Determine the (X, Y) coordinate at the center of the cell enclosing the given text.  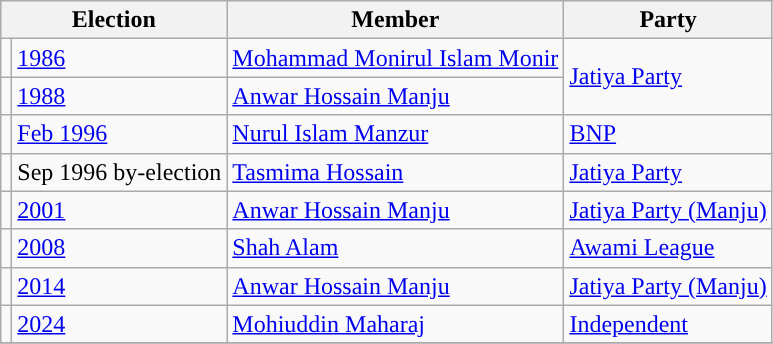
Feb 1996 (120, 134)
Tasmima Hossain (396, 172)
2024 (120, 324)
Member (396, 20)
Mohiuddin Maharaj (396, 324)
1986 (120, 58)
1988 (120, 96)
Party (668, 20)
BNP (668, 134)
Mohammad Monirul Islam Monir (396, 58)
Shah Alam (396, 248)
Nurul Islam Manzur (396, 134)
Awami League (668, 248)
Election (114, 20)
2008 (120, 248)
Sep 1996 by-election (120, 172)
Independent (668, 324)
2014 (120, 286)
2001 (120, 210)
